Determine the [X, Y] coordinate at the center of the cell enclosing the given text.  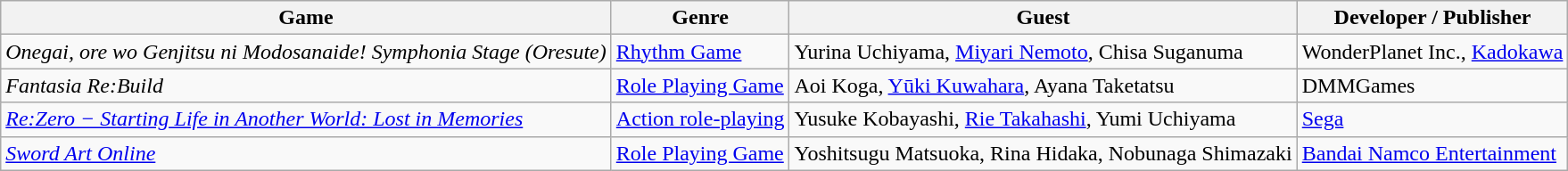
Sega [1432, 119]
Genre [700, 18]
Game [307, 18]
Action role-playing [700, 119]
Re:Zero − Starting Life in Another World: Lost in Memories [307, 119]
Fantasia Re:Build [307, 85]
Rhythm Game [700, 52]
Yurina Uchiyama, Miyari Nemoto, Chisa Suganuma [1044, 52]
DMMGames [1432, 85]
Yusuke Kobayashi, Rie Takahashi, Yumi Uchiyama [1044, 119]
Developer / Publisher [1432, 18]
Yoshitsugu Matsuoka, Rina Hidaka, Nobunaga Shimazaki [1044, 153]
Aoi Koga, Yūki Kuwahara, Ayana Taketatsu [1044, 85]
Bandai Namco Entertainment [1432, 153]
Onegai, ore wo Genjitsu ni Modosanaide! Symphonia Stage (Oresute) [307, 52]
Guest [1044, 18]
WonderPlanet Inc., Kadokawa [1432, 52]
Sword Art Online [307, 153]
